Output the (x, y) coordinate of the center of the cell containing the given text.  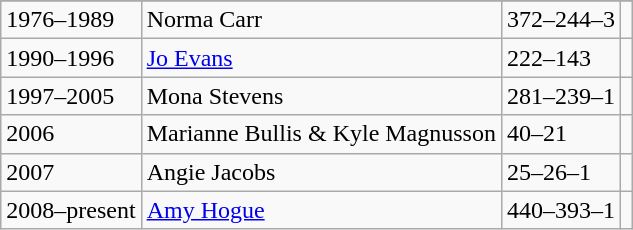
2007 (71, 172)
2008–present (71, 210)
Angie Jacobs (321, 172)
40–21 (560, 134)
372–244–3 (560, 20)
1990–1996 (71, 58)
Marianne Bullis & Kyle Magnusson (321, 134)
281–239–1 (560, 96)
25–26–1 (560, 172)
Mona Stevens (321, 96)
1976–1989 (71, 20)
Norma Carr (321, 20)
1997–2005 (71, 96)
2006 (71, 134)
222–143 (560, 58)
Amy Hogue (321, 210)
Jo Evans (321, 58)
440–393–1 (560, 210)
